Provide the (X, Y) coordinate of the cell's center where the given text is located.  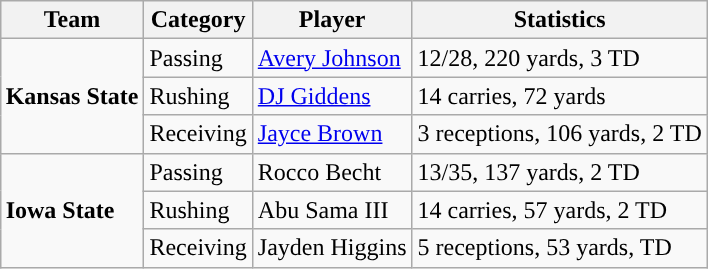
Team (72, 20)
Avery Johnson (332, 58)
5 receptions, 53 yards, TD (560, 248)
12/28, 220 yards, 3 TD (560, 58)
Iowa State (72, 210)
Jayden Higgins (332, 248)
Category (198, 20)
DJ Giddens (332, 96)
Abu Sama III (332, 210)
14 carries, 57 yards, 2 TD (560, 210)
Rocco Becht (332, 172)
Statistics (560, 20)
13/35, 137 yards, 2 TD (560, 172)
Player (332, 20)
14 carries, 72 yards (560, 96)
3 receptions, 106 yards, 2 TD (560, 134)
Kansas State (72, 96)
Jayce Brown (332, 134)
